Find where the given text appears and provide that cell's center as [x, y] coordinate. 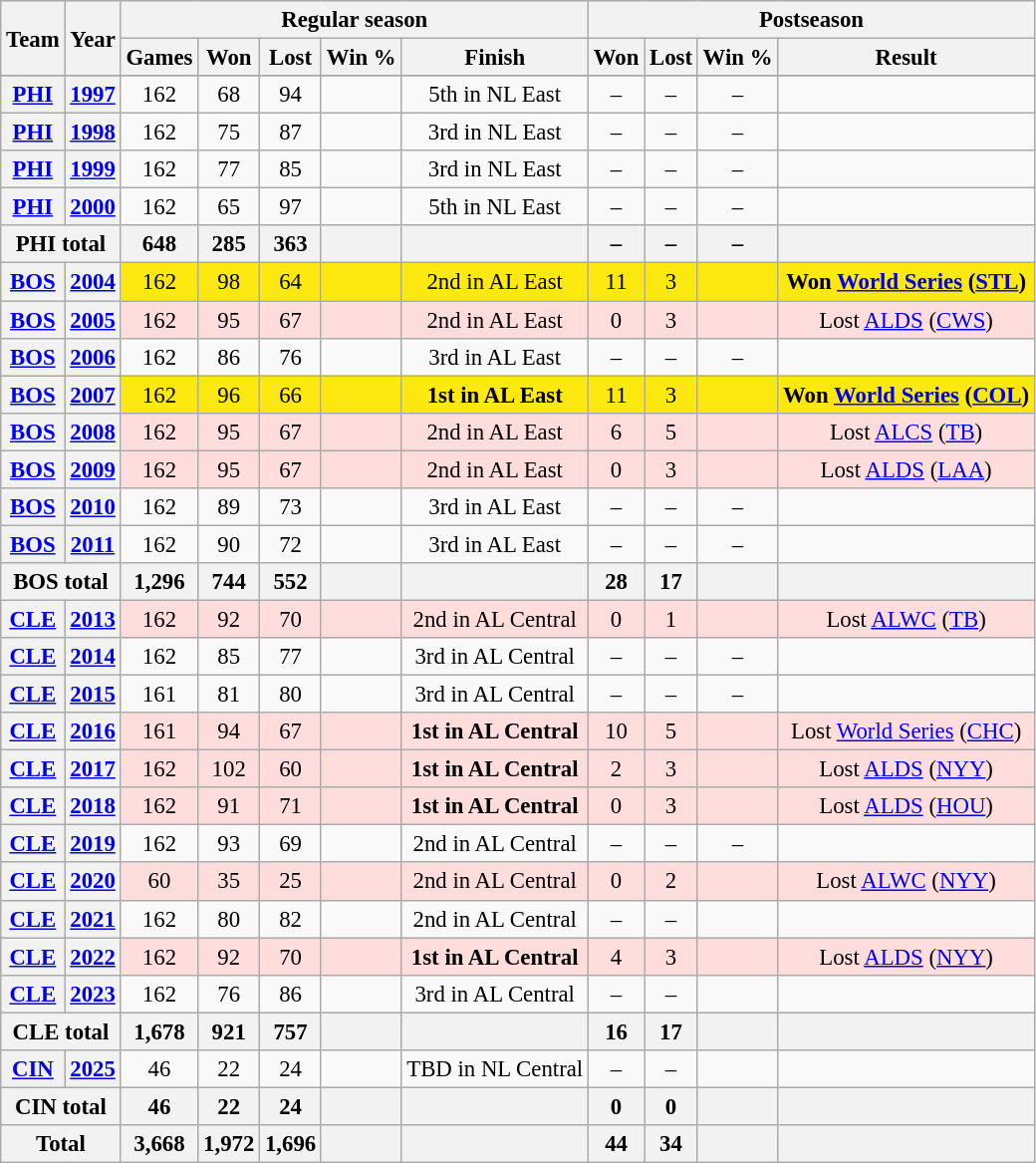
102 [229, 769]
28 [616, 582]
1999 [93, 169]
363 [291, 244]
PHI total [61, 244]
2014 [93, 657]
81 [229, 695]
2009 [93, 469]
Games [159, 58]
1998 [93, 133]
Lost ALWC (TB) [906, 619]
2019 [93, 844]
6 [616, 432]
2025 [93, 1069]
CIN [33, 1069]
Lost ALDS (LAA) [906, 469]
1,678 [159, 1031]
648 [159, 244]
Lost ALWC (NYY) [906, 882]
2020 [93, 882]
35 [229, 882]
96 [229, 395]
2015 [93, 695]
93 [229, 844]
2017 [93, 769]
72 [291, 544]
2022 [93, 957]
82 [291, 919]
2011 [93, 544]
2008 [93, 432]
2013 [93, 619]
64 [291, 282]
68 [229, 95]
2000 [93, 207]
65 [229, 207]
Team [33, 38]
Lost ALDS (CWS) [906, 320]
Won World Series (COL) [906, 395]
1,296 [159, 582]
2018 [93, 806]
Postseason [811, 20]
Total [61, 1144]
1,696 [291, 1144]
2005 [93, 320]
25 [291, 882]
73 [291, 507]
98 [229, 282]
91 [229, 806]
Lost World Series (CHC) [906, 731]
66 [291, 395]
2004 [93, 282]
44 [616, 1144]
3,668 [159, 1144]
921 [229, 1031]
CIN total [61, 1106]
16 [616, 1031]
1 [671, 619]
BOS total [61, 582]
2016 [93, 731]
87 [291, 133]
2021 [93, 919]
744 [229, 582]
97 [291, 207]
89 [229, 507]
1st in AL East [495, 395]
Result [906, 58]
1997 [93, 95]
2023 [93, 994]
10 [616, 731]
Regular season [355, 20]
Finish [495, 58]
34 [671, 1144]
285 [229, 244]
90 [229, 544]
552 [291, 582]
2006 [93, 357]
CLE total [61, 1031]
2010 [93, 507]
2007 [93, 395]
757 [291, 1031]
TBD in NL Central [495, 1069]
Won World Series (STL) [906, 282]
4 [616, 957]
Lost ALCS (TB) [906, 432]
69 [291, 844]
Lost ALDS (HOU) [906, 806]
1,972 [229, 1144]
75 [229, 133]
71 [291, 806]
Year [93, 38]
